Detect which cell encompasses the target text, then output its (x, y) center coordinate. 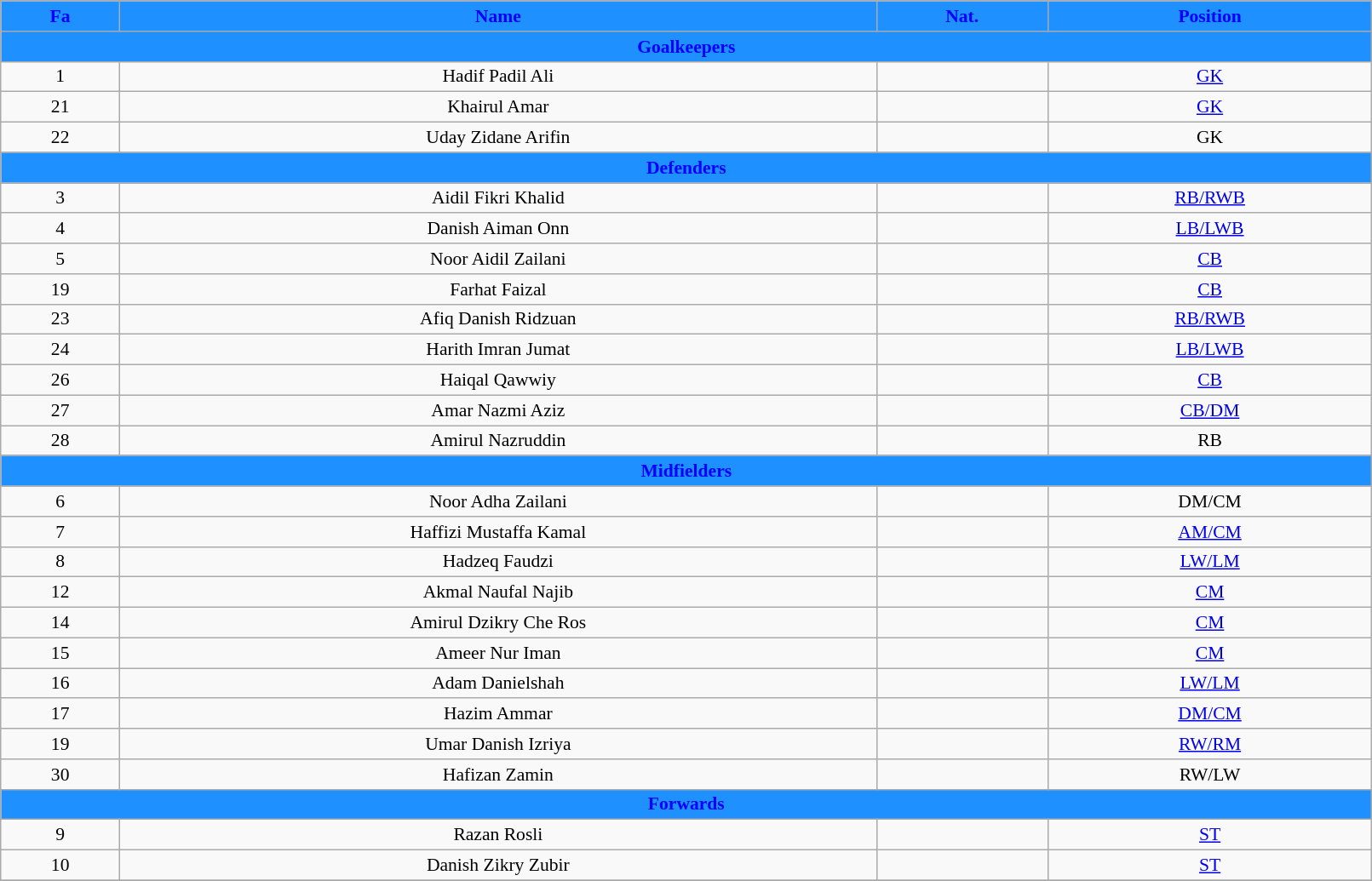
Hafizan Zamin (499, 775)
28 (60, 441)
Goalkeepers (686, 47)
Umar Danish Izriya (499, 744)
12 (60, 592)
Amar Nazmi Aziz (499, 410)
Ameer Nur Iman (499, 653)
26 (60, 380)
Afiq Danish Ridzuan (499, 319)
Hadzeq Faudzi (499, 562)
Hazim Ammar (499, 714)
7 (60, 532)
Farhat Faizal (499, 289)
Noor Adha Zailani (499, 501)
Midfielders (686, 472)
Danish Zikry Zubir (499, 866)
Amirul Dzikry Che Ros (499, 623)
Khairul Amar (499, 107)
24 (60, 350)
Amirul Nazruddin (499, 441)
22 (60, 138)
15 (60, 653)
Position (1209, 16)
1 (60, 77)
Akmal Naufal Najib (499, 592)
CB/DM (1209, 410)
16 (60, 684)
30 (60, 775)
23 (60, 319)
Defenders (686, 168)
14 (60, 623)
10 (60, 866)
Forwards (686, 804)
Adam Danielshah (499, 684)
RB (1209, 441)
Name (499, 16)
Danish Aiman Onn (499, 229)
5 (60, 259)
AM/CM (1209, 532)
Haiqal Qawwiy (499, 380)
Razan Rosli (499, 835)
Haffizi Mustaffa Kamal (499, 532)
9 (60, 835)
Nat. (962, 16)
Noor Aidil Zailani (499, 259)
Hadif Padil Ali (499, 77)
RW/RM (1209, 744)
21 (60, 107)
3 (60, 198)
Aidil Fikri Khalid (499, 198)
4 (60, 229)
27 (60, 410)
Harith Imran Jumat (499, 350)
17 (60, 714)
Uday Zidane Arifin (499, 138)
8 (60, 562)
RW/LW (1209, 775)
6 (60, 501)
Fa (60, 16)
